Return the (X, Y) coordinate for the center point of the cell that contains the specified text.  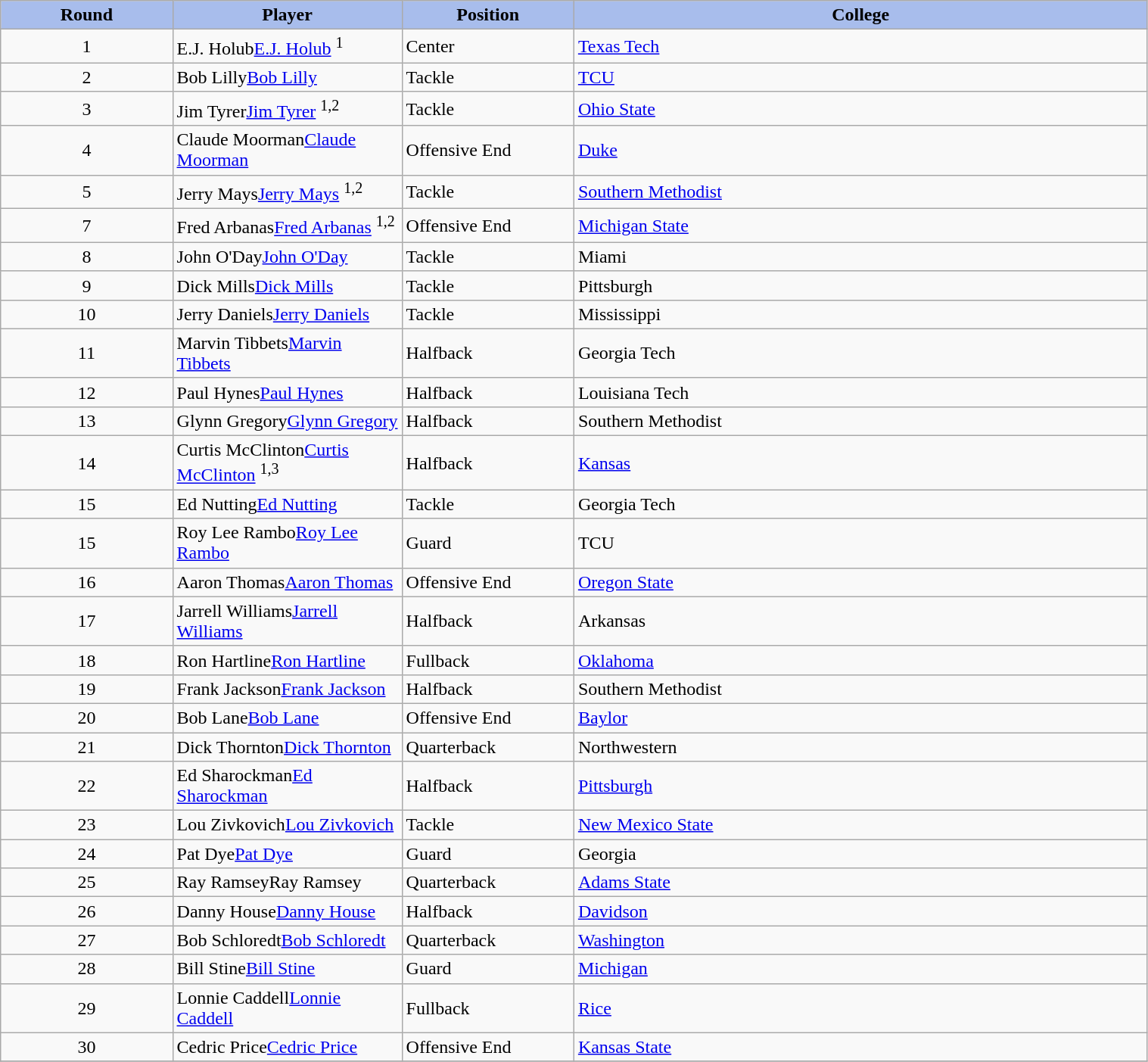
19 (86, 689)
Jarrell WilliamsJarrell Williams (288, 621)
7 (86, 226)
24 (86, 854)
Oregon State (860, 582)
New Mexico State (860, 825)
Davidson (860, 911)
23 (86, 825)
20 (86, 718)
Ed NuttingEd Nutting (288, 504)
29 (86, 1008)
21 (86, 747)
18 (86, 660)
Fred ArbanasFred Arbanas 1,2 (288, 226)
Ed SharockmanEd Sharockman (288, 786)
Round (86, 15)
Oklahoma (860, 660)
Roy Lee RamboRoy Lee Rambo (288, 543)
27 (86, 940)
Pat DyePat Dye (288, 854)
1 (86, 47)
Curtis McClintonCurtis McClinton 1,3 (288, 463)
Baylor (860, 718)
Dick ThorntonDick Thornton (288, 747)
Bill StineBill Stine (288, 969)
Player (288, 15)
Ohio State (860, 109)
Glynn GregoryGlynn Gregory (288, 421)
5 (86, 192)
Marvin TibbetsMarvin Tibbets (288, 353)
Paul HynesPaul Hynes (288, 392)
26 (86, 911)
11 (86, 353)
Louisiana Tech (860, 392)
Michigan State (860, 226)
Adams State (860, 883)
Aaron ThomasAaron Thomas (288, 582)
Jerry DanielsJerry Daniels (288, 314)
Frank JacksonFrank Jackson (288, 689)
Jim TyrerJim Tyrer 1,2 (288, 109)
16 (86, 582)
Duke (860, 150)
28 (86, 969)
Lou ZivkovichLou Zivkovich (288, 825)
College (860, 15)
3 (86, 109)
9 (86, 285)
E.J. HolubE.J. Holub 1 (288, 47)
25 (86, 883)
2 (86, 77)
Dick MillsDick Mills (288, 285)
13 (86, 421)
Claude MoormanClaude Moorman (288, 150)
30 (86, 1047)
John O'DayJohn O'Day (288, 257)
14 (86, 463)
Position (487, 15)
Washington (860, 940)
Bob LaneBob Lane (288, 718)
Bob LillyBob Lilly (288, 77)
17 (86, 621)
10 (86, 314)
Jerry MaysJerry Mays 1,2 (288, 192)
Mississippi (860, 314)
Northwestern (860, 747)
Miami (860, 257)
22 (86, 786)
4 (86, 150)
Danny HouseDanny House (288, 911)
Michigan (860, 969)
Kansas (860, 463)
Lonnie CaddellLonnie Caddell (288, 1008)
Ray RamseyRay Ramsey (288, 883)
Bob SchloredtBob Schloredt (288, 940)
Arkansas (860, 621)
Center (487, 47)
Ron HartlineRon Hartline (288, 660)
Cedric PriceCedric Price (288, 1047)
Georgia (860, 854)
12 (86, 392)
Texas Tech (860, 47)
8 (86, 257)
Rice (860, 1008)
Kansas State (860, 1047)
